Scan for the cell matching the given text and deliver its (X, Y) coordinate at center. 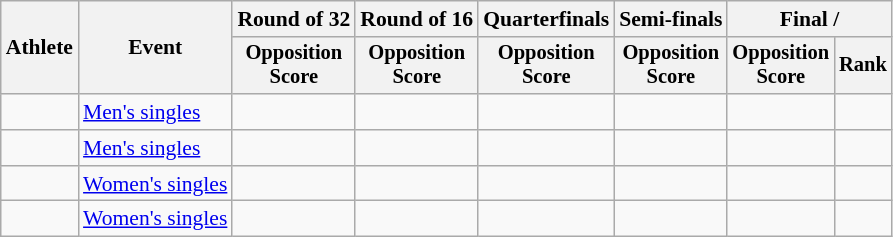
Event (155, 48)
Quarterfinals (546, 19)
Rank (863, 66)
Final / (809, 19)
Semi-finals (670, 19)
Round of 16 (416, 19)
Round of 32 (294, 19)
Athlete (40, 48)
